Search for the cell housing the specified text and yield its (x, y) center coordinate. 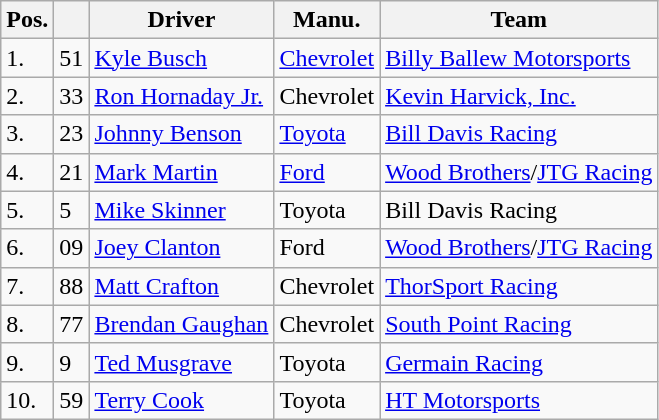
2. (28, 96)
Mike Skinner (182, 210)
Terry Cook (182, 400)
Pos. (28, 20)
59 (72, 400)
77 (72, 324)
Mark Martin (182, 172)
5. (28, 210)
Kyle Busch (182, 58)
ThorSport Racing (519, 286)
Ted Musgrave (182, 362)
Driver (182, 20)
09 (72, 248)
88 (72, 286)
Ron Hornaday Jr. (182, 96)
6. (28, 248)
Manu. (327, 20)
Joey Clanton (182, 248)
51 (72, 58)
1. (28, 58)
5 (72, 210)
21 (72, 172)
4. (28, 172)
Kevin Harvick, Inc. (519, 96)
Brendan Gaughan (182, 324)
9. (28, 362)
9 (72, 362)
Johnny Benson (182, 134)
10. (28, 400)
23 (72, 134)
Matt Crafton (182, 286)
Team (519, 20)
8. (28, 324)
Billy Ballew Motorsports (519, 58)
33 (72, 96)
HT Motorsports (519, 400)
7. (28, 286)
3. (28, 134)
South Point Racing (519, 324)
Germain Racing (519, 362)
